Pinpoint the cell where the given text exists, returning its [X, Y] midpoint coordinate. 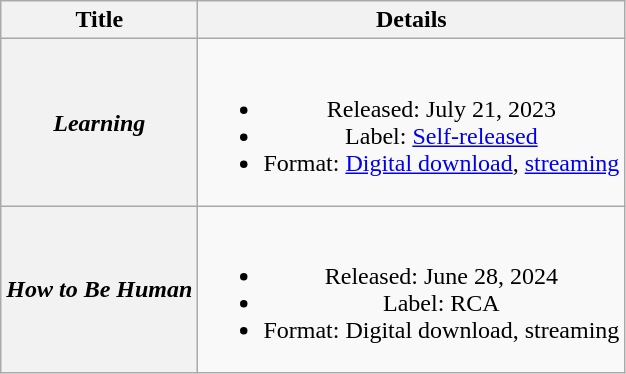
Details [412, 20]
Released: July 21, 2023Label: Self-releasedFormat: Digital download, streaming [412, 122]
Title [100, 20]
Released: June 28, 2024Label: RCAFormat: Digital download, streaming [412, 290]
Learning [100, 122]
How to Be Human [100, 290]
